Return the [X, Y] coordinate for the center point of the cell that contains the specified text.  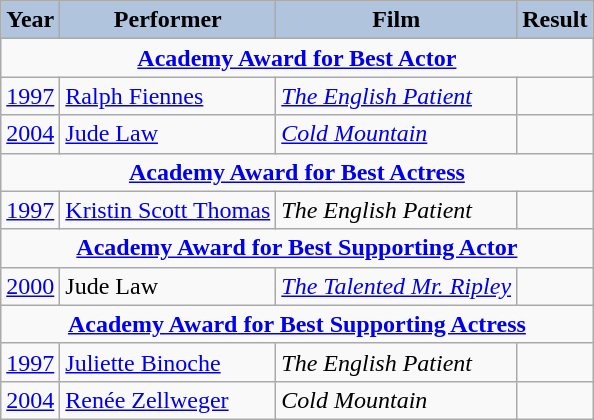
Academy Award for Best Actor [297, 58]
Kristin Scott Thomas [168, 210]
Academy Award for Best Supporting Actress [297, 324]
2000 [30, 286]
Ralph Fiennes [168, 96]
The Talented Mr. Ripley [396, 286]
Performer [168, 20]
Juliette Binoche [168, 362]
Year [30, 20]
Academy Award for Best Actress [297, 172]
Academy Award for Best Supporting Actor [297, 248]
Renée Zellweger [168, 400]
Result [555, 20]
Film [396, 20]
